Return (X, Y) of the center of cell containing provided text 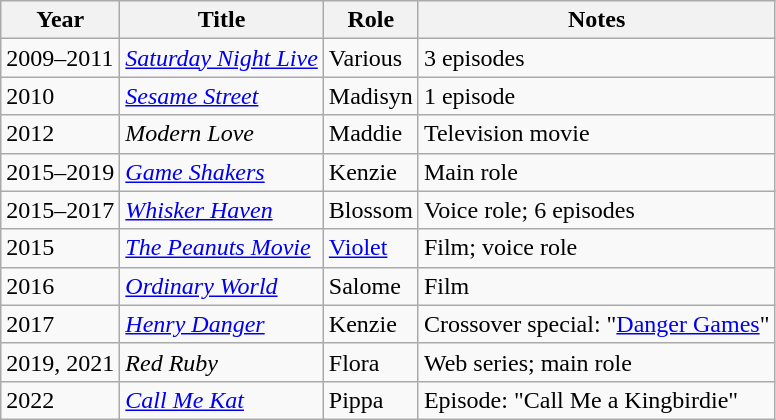
Madisyn (370, 96)
Flora (370, 362)
Blossom (370, 210)
Various (370, 58)
Modern Love (222, 134)
Crossover special: "Danger Games" (596, 324)
Web series; main role (596, 362)
2015–2017 (60, 210)
Film (596, 286)
2015 (60, 248)
Episode: "Call Me a Kingbirdie" (596, 400)
2017 (60, 324)
Role (370, 20)
Sesame Street (222, 96)
2019, 2021 (60, 362)
Maddie (370, 134)
2016 (60, 286)
Call Me Kat (222, 400)
2015–2019 (60, 172)
Game Shakers (222, 172)
1 episode (596, 96)
Ordinary World (222, 286)
Year (60, 20)
Notes (596, 20)
The Peanuts Movie (222, 248)
2010 (60, 96)
Henry Danger (222, 324)
2009–2011 (60, 58)
Main role (596, 172)
Film; voice role (596, 248)
Television movie (596, 134)
Title (222, 20)
2022 (60, 400)
Red Ruby (222, 362)
Whisker Haven (222, 210)
Voice role; 6 episodes (596, 210)
Violet (370, 248)
Salome (370, 286)
3 episodes (596, 58)
Pippa (370, 400)
2012 (60, 134)
Saturday Night Live (222, 58)
